Provide the [X, Y] coordinate of the cell's center where the given text is located.  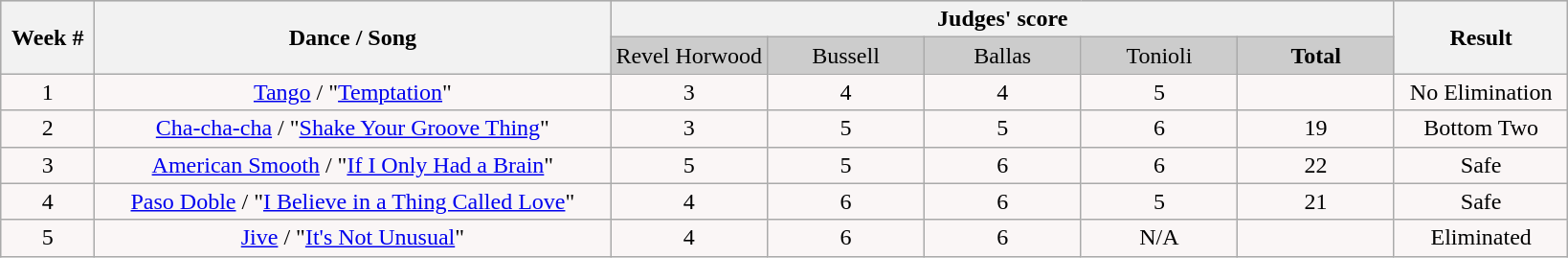
American Smooth / "If I Only Had a Brain" [352, 165]
Cha-cha-cha / "Shake Your Groove Thing" [352, 129]
Bottom Two [1480, 129]
2 [48, 129]
Dance / Song [352, 37]
No Elimination [1480, 92]
Paso Doble / "I Believe in a Thing Called Love" [352, 201]
Eliminated [1480, 238]
19 [1316, 129]
Result [1480, 37]
1 [48, 92]
22 [1316, 165]
Tonioli [1159, 56]
Jive / "It's Not Unusual" [352, 238]
Tango / "Temptation" [352, 92]
N/A [1159, 238]
Ballas [1002, 56]
Week # [48, 37]
Total [1316, 56]
Bussell [846, 56]
Revel Horwood [689, 56]
Judges' score [1003, 19]
21 [1316, 201]
